Identify which cell holds the provided text, then report its (X, Y) central coordinate. 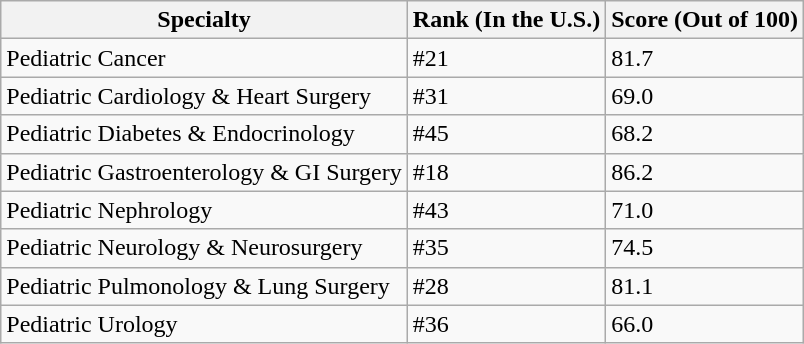
#43 (506, 210)
Pediatric Urology (204, 324)
#31 (506, 96)
Pediatric Pulmonology & Lung Surgery (204, 286)
74.5 (705, 248)
Pediatric Cardiology & Heart Surgery (204, 96)
66.0 (705, 324)
Score (Out of 100) (705, 20)
#28 (506, 286)
Pediatric Cancer (204, 58)
71.0 (705, 210)
69.0 (705, 96)
#18 (506, 172)
#36 (506, 324)
Pediatric Nephrology (204, 210)
#45 (506, 134)
81.1 (705, 286)
#35 (506, 248)
Pediatric Gastroenterology & GI Surgery (204, 172)
#21 (506, 58)
Pediatric Neurology & Neurosurgery (204, 248)
Pediatric Diabetes & Endocrinology (204, 134)
Rank (In the U.S.) (506, 20)
Specialty (204, 20)
68.2 (705, 134)
86.2 (705, 172)
81.7 (705, 58)
